Determine the (X, Y) coordinate at the center of the cell enclosing the given text.  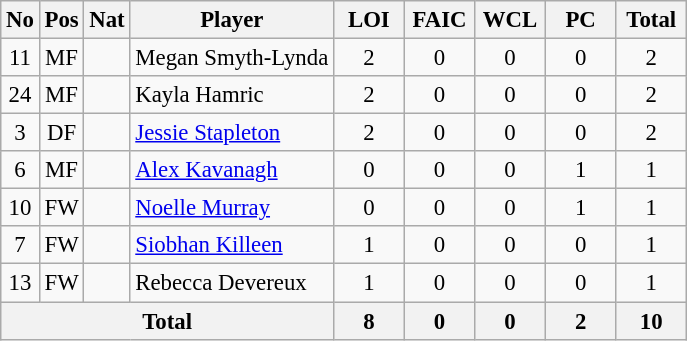
Megan Smyth-Lynda (232, 58)
DF (62, 133)
No (20, 20)
Pos (62, 20)
PC (580, 20)
13 (20, 283)
11 (20, 58)
Player (232, 20)
WCL (510, 20)
Alex Kavanagh (232, 170)
6 (20, 170)
FAIC (440, 20)
Noelle Murray (232, 208)
3 (20, 133)
Jessie Stapleton (232, 133)
8 (370, 321)
LOI (370, 20)
Kayla Hamric (232, 95)
Siobhan Killeen (232, 245)
Nat (107, 20)
24 (20, 95)
Rebecca Devereux (232, 283)
7 (20, 245)
